Detect which cell encompasses the target text, then output its [X, Y] center coordinate. 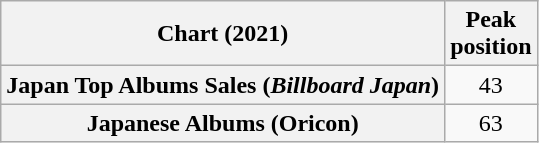
43 [491, 85]
63 [491, 123]
Japan Top Albums Sales (Billboard Japan) [223, 85]
Chart (2021) [223, 34]
Japanese Albums (Oricon) [223, 123]
Peakposition [491, 34]
